Identify which cell holds the provided text, then report its (x, y) central coordinate. 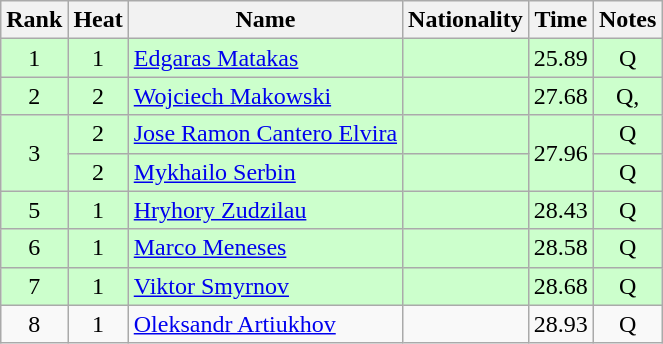
Wojciech Makowski (265, 96)
Name (265, 20)
Hryhory Zudzilau (265, 210)
8 (34, 324)
Viktor Smyrnov (265, 286)
28.43 (560, 210)
Oleksandr Artiukhov (265, 324)
5 (34, 210)
Edgaras Matakas (265, 58)
Marco Meneses (265, 248)
27.68 (560, 96)
6 (34, 248)
28.93 (560, 324)
28.58 (560, 248)
25.89 (560, 58)
3 (34, 153)
Mykhailo Serbin (265, 172)
27.96 (560, 153)
28.68 (560, 286)
Time (560, 20)
Notes (627, 20)
Q, (627, 96)
7 (34, 286)
Nationality (466, 20)
Heat (98, 20)
Jose Ramon Cantero Elvira (265, 134)
Rank (34, 20)
